Output the [X, Y] coordinate of the center of the cell containing the given text.  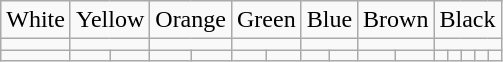
Black [468, 20]
Green [266, 20]
Blue [329, 20]
Yellow [110, 20]
Brown [396, 20]
Orange [191, 20]
White [36, 20]
